Pinpoint the cell where the given text exists, returning its (x, y) midpoint coordinate. 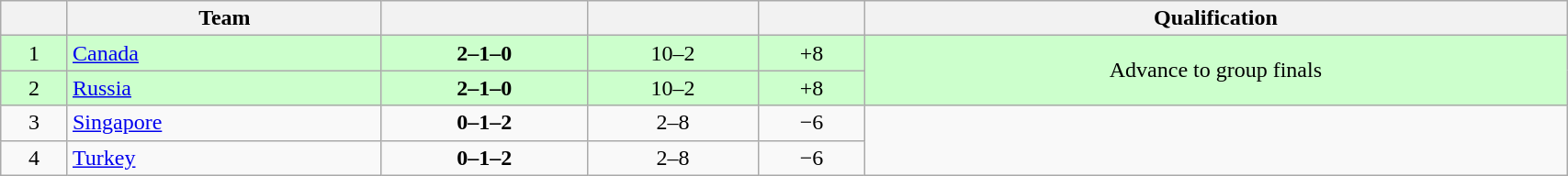
1 (35, 53)
3 (35, 123)
2 (35, 88)
Russia (224, 88)
Advance to group finals (1215, 71)
Turkey (224, 158)
4 (35, 158)
Canada (224, 53)
Singapore (224, 123)
Team (224, 18)
Qualification (1215, 18)
